Output the (x, y) coordinate of the center of the cell containing the given text.  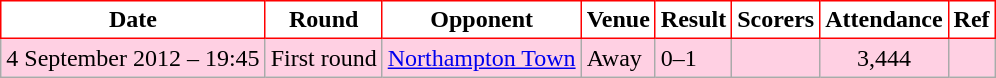
Result (693, 20)
Venue (618, 20)
Date (133, 20)
4 September 2012 – 19:45 (133, 58)
Opponent (482, 20)
Round (324, 20)
Away (618, 58)
Scorers (776, 20)
3,444 (884, 58)
Ref (972, 20)
0–1 (693, 58)
First round (324, 58)
Attendance (884, 20)
Northampton Town (482, 58)
